Output the [X, Y] coordinate of the center of the cell containing the given text.  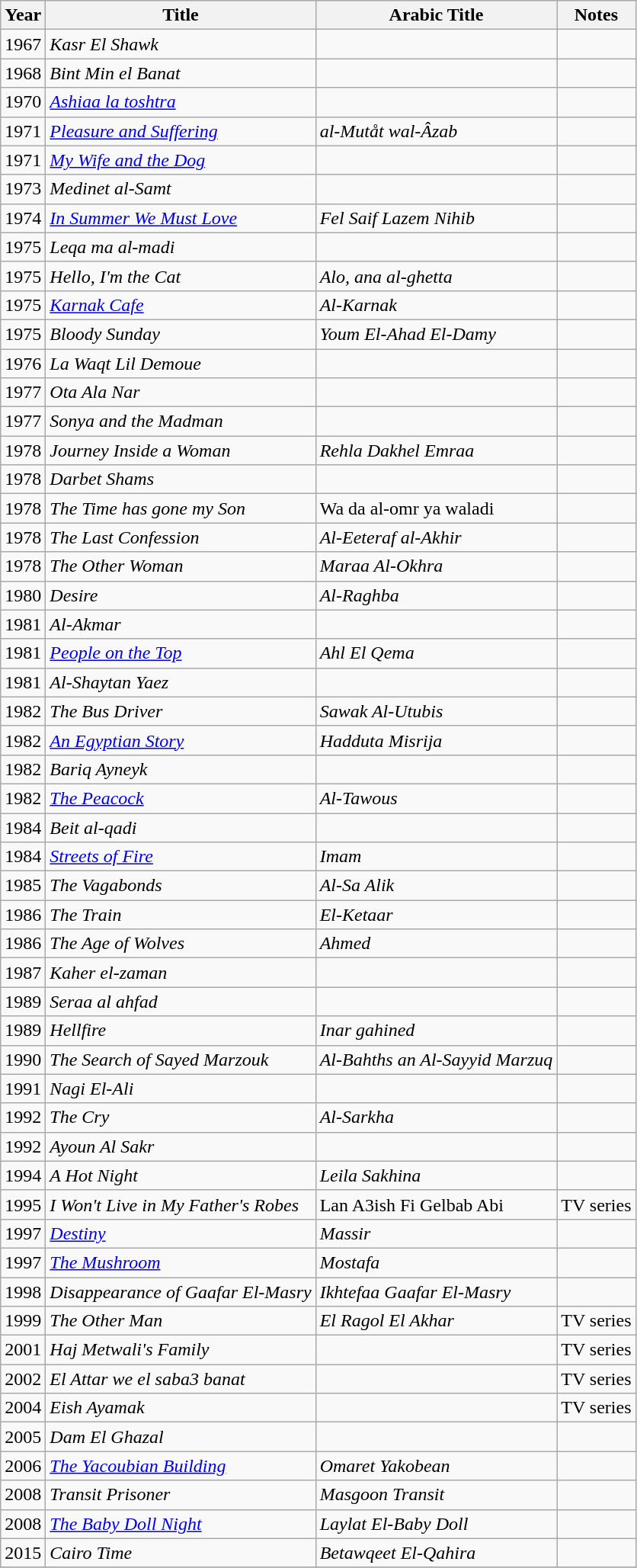
Haj Metwali's Family [181, 1350]
The Yacoubian Building [181, 1466]
Sonya and the Madman [181, 422]
Massir [436, 1233]
Hellfire [181, 1031]
Kaher el-zaman [181, 973]
Transit Prisoner [181, 1495]
Sawak Al-Utubis [436, 711]
The Other Man [181, 1321]
Ota Ala Nar [181, 393]
Lan A3ish Fi Gelbab Abi [436, 1204]
Rehla Dakhel Emraa [436, 451]
1990 [23, 1060]
Fel Saif Lazem Nihib [436, 218]
The Cry [181, 1117]
1967 [23, 44]
Ikhtefaa Gaafar El-Masry [436, 1292]
Year [23, 15]
1976 [23, 364]
2005 [23, 1437]
The Peacock [181, 798]
1974 [23, 218]
The Other Woman [181, 566]
Cairo Time [181, 1553]
El-Ketaar [436, 915]
Dam El Ghazal [181, 1437]
1994 [23, 1175]
2004 [23, 1408]
Masgoon Transit [436, 1495]
1968 [23, 73]
Inar gahined [436, 1031]
In Summer We Must Love [181, 218]
Alo, ana al-ghetta [436, 276]
The Baby Doll Night [181, 1524]
Ashiaa la toshtra [181, 102]
La Waqt Lil Demoue [181, 364]
I Won't Live in My Father's Robes [181, 1204]
Ahl El Qema [436, 653]
Youm El-Ahad El-Damy [436, 334]
2001 [23, 1350]
2002 [23, 1379]
al-Mutåt wal-Âzab [436, 131]
The Train [181, 915]
Title [181, 15]
My Wife and the Dog [181, 160]
People on the Top [181, 653]
1985 [23, 886]
Destiny [181, 1233]
The Bus Driver [181, 711]
The Mushroom [181, 1262]
Pleasure and Suffering [181, 131]
An Egyptian Story [181, 740]
Al-Shaytan Yaez [181, 682]
Bloody Sunday [181, 334]
The Vagabonds [181, 886]
Karnak Cafe [181, 305]
Al-Eeteraf al-Akhir [436, 537]
Darbet Shams [181, 479]
Kasr El Shawk [181, 44]
The Last Confession [181, 537]
Laylat El-Baby Doll [436, 1524]
Journey Inside a Woman [181, 451]
Leila Sakhina [436, 1175]
The Time has gone my Son [181, 508]
Ahmed [436, 944]
The Search of Sayed Marzouk [181, 1060]
Al-Akmar [181, 624]
2006 [23, 1466]
Omaret Yakobean [436, 1466]
Bint Min el Banat [181, 73]
Desire [181, 595]
Hadduta Misrija [436, 740]
Seraa al ahfad [181, 1002]
Nagi El-Ali [181, 1089]
Streets of Fire [181, 857]
1970 [23, 102]
Disappearance of Gaafar El-Masry [181, 1292]
1991 [23, 1089]
1998 [23, 1292]
Bariq Ayneyk [181, 769]
Hello, I'm the Cat [181, 276]
Al-Bahths an Al-Sayyid Marzuq [436, 1060]
Arabic Title [436, 15]
Al-Sa Alik [436, 886]
1995 [23, 1204]
Eish Ayamak [181, 1408]
Wa da al-omr ya waladi [436, 508]
Medinet al-Samt [181, 189]
Imam [436, 857]
Al-Karnak [436, 305]
1973 [23, 189]
Notes [596, 15]
Al-Tawous [436, 798]
Al-Sarkha [436, 1117]
Al-Raghba [436, 595]
Leqa ma al-madi [181, 247]
1980 [23, 595]
Betawqeet El-Qahira [436, 1553]
1987 [23, 973]
Maraa Al-Okhra [436, 566]
1999 [23, 1321]
The Age of Wolves [181, 944]
2015 [23, 1553]
Beit al-qadi [181, 827]
Ayoun Al Sakr [181, 1146]
El Ragol El Akhar [436, 1321]
Mostafa [436, 1262]
El Attar we el saba3 banat [181, 1379]
A Hot Night [181, 1175]
